Determine the (x, y) coordinate at the center of the cell enclosing the given text.  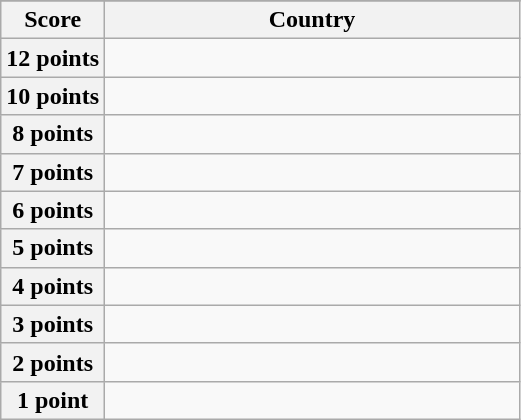
5 points (53, 248)
Score (53, 20)
3 points (53, 324)
8 points (53, 134)
2 points (53, 362)
6 points (53, 210)
12 points (53, 58)
4 points (53, 286)
7 points (53, 172)
1 point (53, 400)
Country (312, 20)
10 points (53, 96)
